Identify which cell holds the provided text, then report its [X, Y] central coordinate. 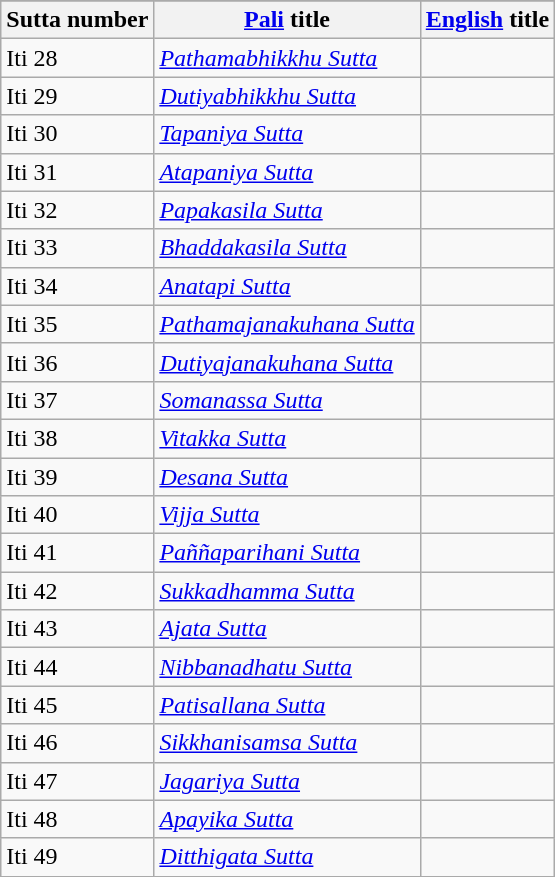
Iti 31 [78, 172]
Bhaddakasila Sutta [287, 248]
Atapaniya Sutta [287, 172]
Iti 36 [78, 362]
Iti 35 [78, 324]
Iti 43 [78, 629]
Sutta number [78, 20]
Pali title [287, 20]
Dutiyajanakuhana Sutta [287, 362]
Patisallana Sutta [287, 705]
Iti 32 [78, 210]
Iti 44 [78, 667]
Vitakka Sutta [287, 438]
English title [487, 20]
Pathamajanakuhana Sutta [287, 324]
Iti 30 [78, 134]
Jagariya Sutta [287, 781]
Iti 29 [78, 96]
Desana Sutta [287, 477]
Iti 28 [78, 58]
Sikkhanisamsa Sutta [287, 743]
Dutiyabhikkhu Sutta [287, 96]
Iti 34 [78, 286]
Iti 41 [78, 553]
Tapaniya Sutta [287, 134]
Iti 46 [78, 743]
Anatapi Sutta [287, 286]
Iti 38 [78, 438]
Iti 33 [78, 248]
Iti 47 [78, 781]
Iti 39 [78, 477]
Ditthigata Sutta [287, 857]
Iti 49 [78, 857]
Iti 37 [78, 400]
Apayika Sutta [287, 819]
Pathamabhikkhu Sutta [287, 58]
Nibbanadhatu Sutta [287, 667]
Sukkadhamma Sutta [287, 591]
Iti 45 [78, 705]
Papakasila Sutta [287, 210]
Ajata Sutta [287, 629]
Paññaparihani Sutta [287, 553]
Vijja Sutta [287, 515]
Iti 48 [78, 819]
Iti 40 [78, 515]
Iti 42 [78, 591]
Somanassa Sutta [287, 400]
